Output the (x, y) coordinate of the center of the cell containing the given text.  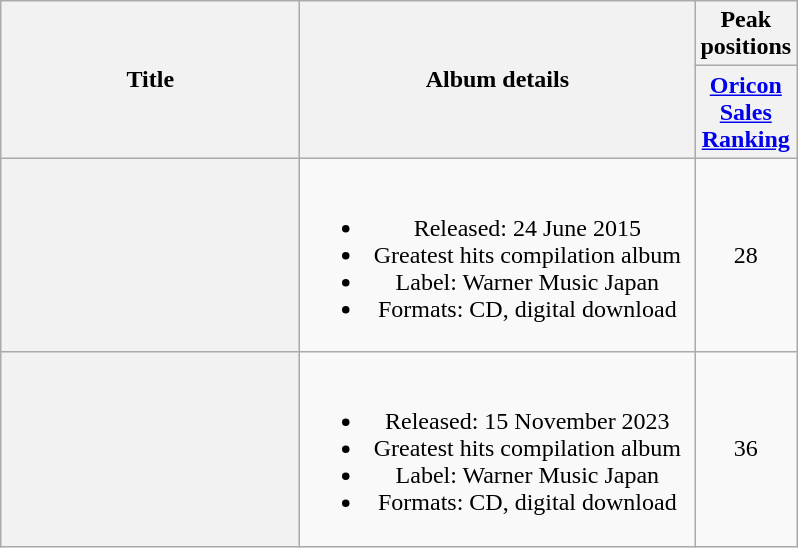
36 (746, 449)
Album details (498, 80)
Title (150, 80)
Oricon Sales Ranking (746, 112)
28 (746, 255)
Peak positions (746, 34)
Released: 24 June 2015Greatest hits compilation albumLabel: Warner Music JapanFormats: CD, digital download (498, 255)
Released: 15 November 2023Greatest hits compilation albumLabel: Warner Music JapanFormats: CD, digital download (498, 449)
